For the text-containing cell, return its midpoint in (X, Y) coordinate format. 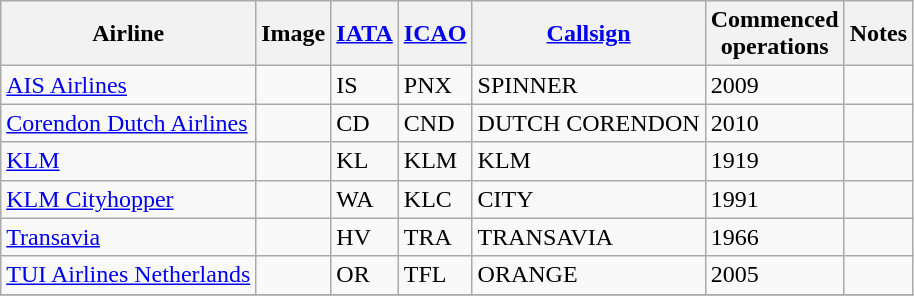
CND (435, 123)
1919 (774, 161)
HV (365, 237)
SPINNER (588, 85)
DUTCH CORENDON (588, 123)
Transavia (128, 237)
KLM Cityhopper (128, 199)
ORANGE (588, 275)
TRANSAVIA (588, 237)
TUI Airlines Netherlands (128, 275)
1966 (774, 237)
Corendon Dutch Airlines (128, 123)
CITY (588, 199)
1991 (774, 199)
2010 (774, 123)
Airline (128, 34)
IATA (365, 34)
TRA (435, 237)
Image (294, 34)
CD (365, 123)
PNX (435, 85)
Callsign (588, 34)
KLC (435, 199)
KL (365, 161)
ICAO (435, 34)
TFL (435, 275)
2005 (774, 275)
2009 (774, 85)
WA (365, 199)
AIS Airlines (128, 85)
Commencedoperations (774, 34)
Notes (878, 34)
IS (365, 85)
OR (365, 275)
